Return [X, Y] of the center of cell containing provided text 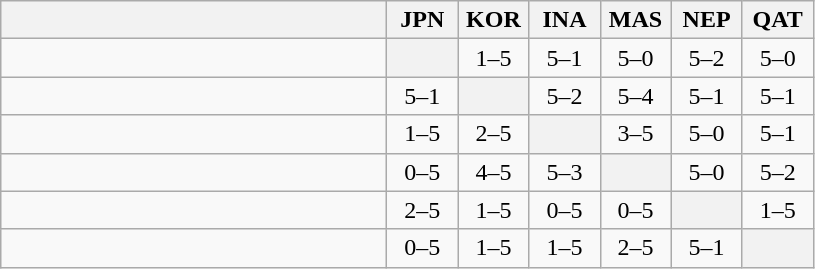
NEP [706, 20]
JPN [422, 20]
5–3 [564, 172]
5–4 [636, 96]
INA [564, 20]
QAT [778, 20]
KOR [494, 20]
4–5 [494, 172]
3–5 [636, 134]
MAS [636, 20]
